Detect which cell encompasses the target text, then output its (x, y) center coordinate. 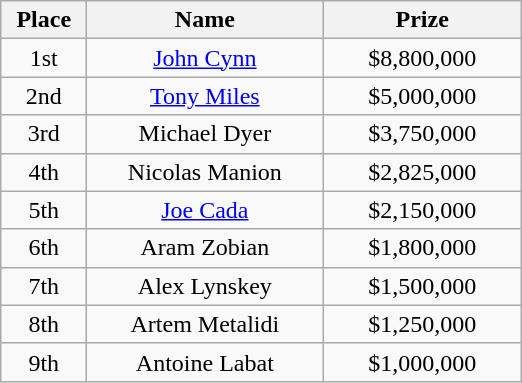
$1,000,000 (422, 362)
Michael Dyer (205, 134)
$3,750,000 (422, 134)
Alex Lynskey (205, 286)
Place (44, 20)
Prize (422, 20)
$2,825,000 (422, 172)
2nd (44, 96)
Joe Cada (205, 210)
Name (205, 20)
$2,150,000 (422, 210)
Antoine Labat (205, 362)
$1,500,000 (422, 286)
6th (44, 248)
$5,000,000 (422, 96)
5th (44, 210)
John Cynn (205, 58)
4th (44, 172)
$1,250,000 (422, 324)
Artem Metalidi (205, 324)
3rd (44, 134)
8th (44, 324)
9th (44, 362)
1st (44, 58)
$8,800,000 (422, 58)
Tony Miles (205, 96)
$1,800,000 (422, 248)
Nicolas Manion (205, 172)
7th (44, 286)
Aram Zobian (205, 248)
